Identify which cell holds the provided text, then report its (X, Y) central coordinate. 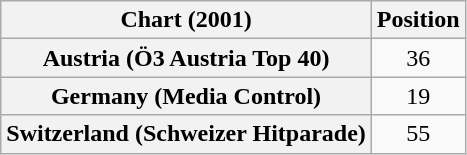
Austria (Ö3 Austria Top 40) (186, 58)
Switzerland (Schweizer Hitparade) (186, 134)
Chart (2001) (186, 20)
55 (418, 134)
19 (418, 96)
Position (418, 20)
36 (418, 58)
Germany (Media Control) (186, 96)
